Extract the [x, y] coordinate from the center of the cell holding the provided text.  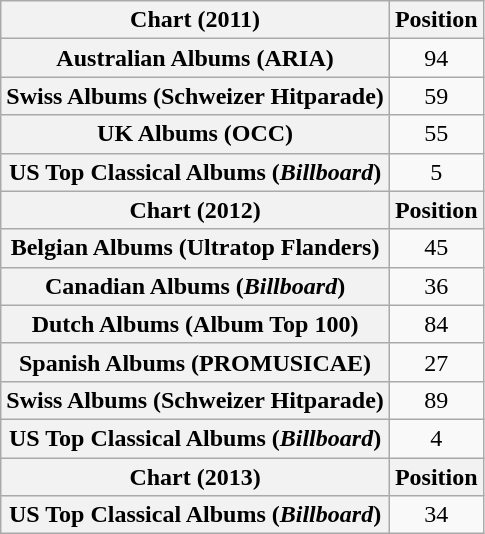
59 [436, 96]
Dutch Albums (Album Top 100) [196, 324]
84 [436, 324]
Chart (2012) [196, 210]
Spanish Albums (PROMUSICAE) [196, 362]
45 [436, 248]
55 [436, 134]
Chart (2011) [196, 20]
Belgian Albums (Ultratop Flanders) [196, 248]
89 [436, 400]
27 [436, 362]
Australian Albums (ARIA) [196, 58]
94 [436, 58]
5 [436, 172]
36 [436, 286]
Chart (2013) [196, 477]
Canadian Albums (Billboard) [196, 286]
34 [436, 515]
UK Albums (OCC) [196, 134]
4 [436, 438]
